Return (x, y) of the center of cell containing provided text 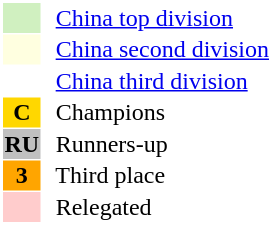
China second division (156, 49)
C (22, 113)
Relegated (156, 207)
China third division (156, 81)
Champions (156, 113)
RU (22, 144)
China top division (156, 18)
Third place (156, 175)
3 (22, 175)
Runners-up (156, 144)
